For the text-containing cell, return its midpoint in (x, y) coordinate format. 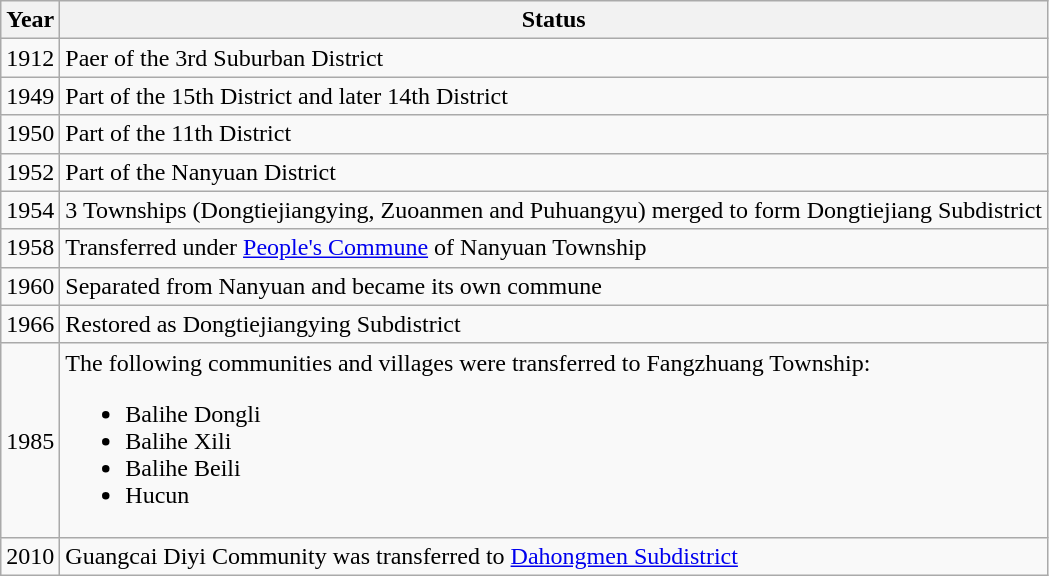
1912 (30, 58)
Status (554, 20)
Part of the Nanyuan District (554, 172)
1985 (30, 440)
3 Townships (Dongtiejiangying, Zuoanmen and Puhuangyu) merged to form Dongtiejiang Subdistrict (554, 210)
1949 (30, 96)
Restored as Dongtiejiangying Subdistrict (554, 324)
Separated from Nanyuan and became its own commune (554, 286)
2010 (30, 556)
1958 (30, 248)
Guangcai Diyi Community was transferred to Dahongmen Subdistrict (554, 556)
1960 (30, 286)
1954 (30, 210)
Part of the 11th District (554, 134)
Transferred under People's Commune of Nanyuan Township (554, 248)
Paer of the 3rd Suburban District (554, 58)
1966 (30, 324)
Year (30, 20)
The following communities and villages were transferred to Fangzhuang Township:Balihe DongliBalihe XiliBalihe BeiliHucun (554, 440)
Part of the 15th District and later 14th District (554, 96)
1952 (30, 172)
1950 (30, 134)
